From the cell containing the given text, extract its center point as [X, Y] coordinate. 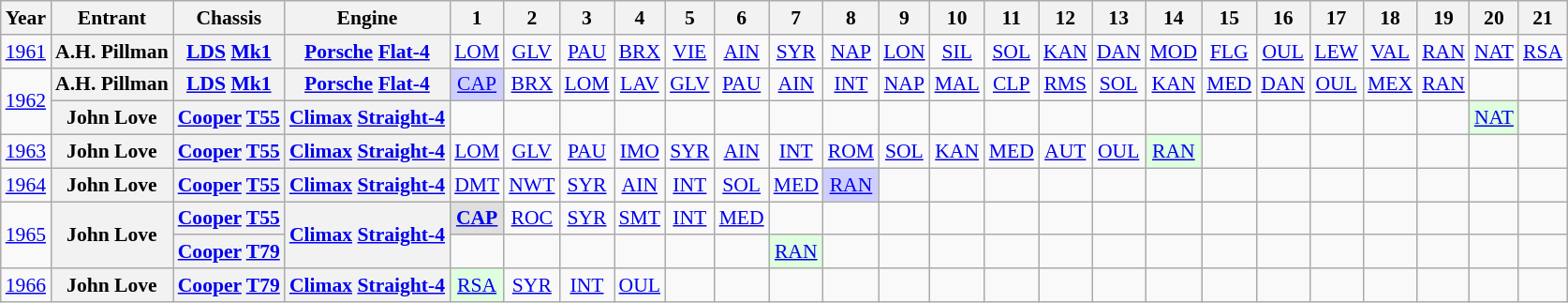
9 [904, 18]
IMO [641, 152]
8 [851, 18]
14 [1175, 18]
SMT [641, 219]
17 [1336, 18]
1964 [26, 185]
15 [1229, 18]
12 [1066, 18]
MOD [1175, 52]
AUT [1066, 152]
3 [586, 18]
DMT [477, 185]
RMS [1066, 84]
18 [1390, 18]
Entrant [112, 18]
LAV [641, 84]
MAL [957, 84]
Chassis [229, 18]
4 [641, 18]
CLP [1012, 84]
1 [477, 18]
1965 [26, 235]
SIL [957, 52]
7 [796, 18]
16 [1283, 18]
ROM [851, 152]
LEW [1336, 52]
1966 [26, 285]
1962 [26, 101]
VAL [1390, 52]
Engine [367, 18]
19 [1443, 18]
MEX [1390, 84]
10 [957, 18]
5 [689, 18]
ROC [532, 219]
Year [26, 18]
11 [1012, 18]
20 [1494, 18]
6 [742, 18]
LON [904, 52]
1961 [26, 52]
1963 [26, 152]
FLG [1229, 52]
VIE [689, 52]
21 [1543, 18]
2 [532, 18]
NWT [532, 185]
13 [1118, 18]
